Find where the given text appears and provide that cell's center as (X, Y) coordinate. 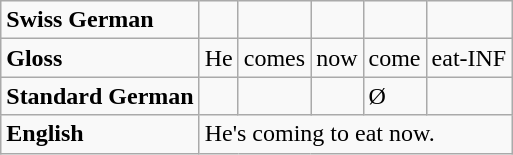
He (218, 58)
comes (274, 58)
now (337, 58)
He's coming to eat now. (356, 134)
Gloss (100, 58)
Ø (394, 96)
Standard German (100, 96)
English (100, 134)
come (394, 58)
eat-INF (469, 58)
Swiss German (100, 20)
